Scan for the cell matching the given text and deliver its [x, y] coordinate at center. 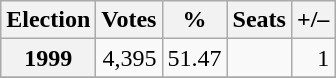
4,395 [129, 58]
Votes [129, 20]
+/– [312, 20]
51.47 [194, 58]
1999 [48, 58]
% [194, 20]
Election [48, 20]
Seats [259, 20]
1 [312, 58]
